Return [X, Y] of the center of cell containing provided text 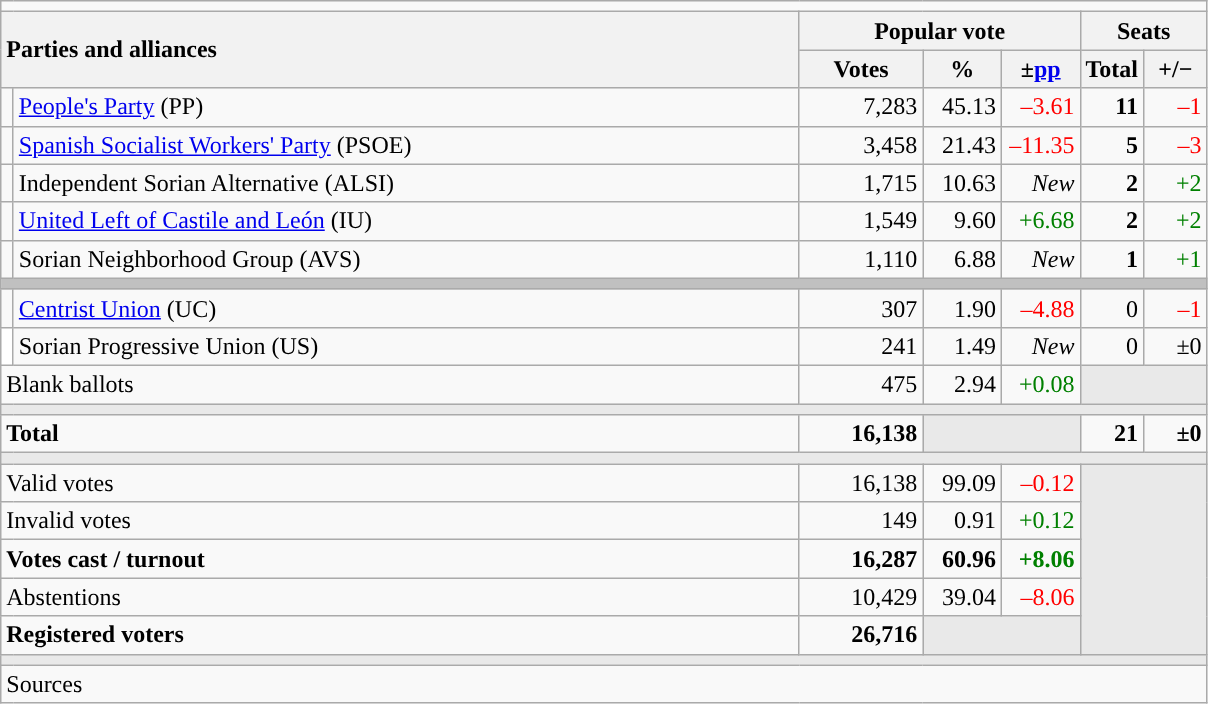
21 [1112, 434]
307 [861, 308]
2.94 [962, 384]
+6.68 [1040, 221]
+0.08 [1040, 384]
Registered voters [400, 635]
–3 [1176, 145]
6.88 [962, 259]
1,549 [861, 221]
+/− [1176, 69]
Votes cast / turnout [400, 559]
Votes [861, 69]
Invalid votes [400, 521]
10,429 [861, 597]
Blank ballots [400, 384]
11 [1112, 107]
Centrist Union (UC) [406, 308]
149 [861, 521]
+8.06 [1040, 559]
United Left of Castile and León (IU) [406, 221]
1 [1112, 259]
Valid votes [400, 483]
Seats [1144, 31]
Popular vote [940, 31]
+0.12 [1040, 521]
–0.12 [1040, 483]
–8.06 [1040, 597]
1,715 [861, 183]
–11.35 [1040, 145]
Sources [604, 684]
21.43 [962, 145]
39.04 [962, 597]
99.09 [962, 483]
Parties and alliances [400, 50]
475 [861, 384]
–4.88 [1040, 308]
Spanish Socialist Workers' Party (PSOE) [406, 145]
5 [1112, 145]
241 [861, 346]
9.60 [962, 221]
People's Party (PP) [406, 107]
60.96 [962, 559]
1,110 [861, 259]
1.49 [962, 346]
10.63 [962, 183]
±pp [1040, 69]
–3.61 [1040, 107]
1.90 [962, 308]
26,716 [861, 635]
Sorian Progressive Union (US) [406, 346]
% [962, 69]
3,458 [861, 145]
0.91 [962, 521]
Sorian Neighborhood Group (AVS) [406, 259]
+1 [1176, 259]
Abstentions [400, 597]
Independent Sorian Alternative (ALSI) [406, 183]
45.13 [962, 107]
16,287 [861, 559]
7,283 [861, 107]
